Find where the given text appears and provide that cell's center as [x, y] coordinate. 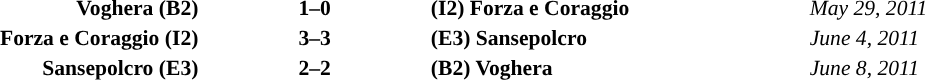
3–3 [314, 38]
(E3) Sansepolcro [618, 38]
